Identify which cell holds the provided text, then report its [X, Y] central coordinate. 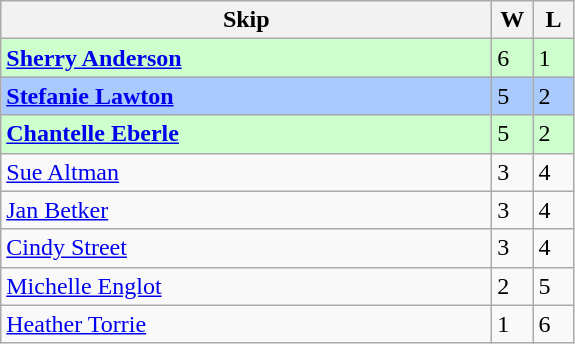
W [512, 20]
Skip [246, 20]
Michelle Englot [246, 286]
Chantelle Eberle [246, 134]
Jan Betker [246, 210]
Sherry Anderson [246, 58]
Cindy Street [246, 248]
L [554, 20]
Stefanie Lawton [246, 96]
Sue Altman [246, 172]
Heather Torrie [246, 324]
